Locate the cell with the specified text and output its [x, y] center coordinate. 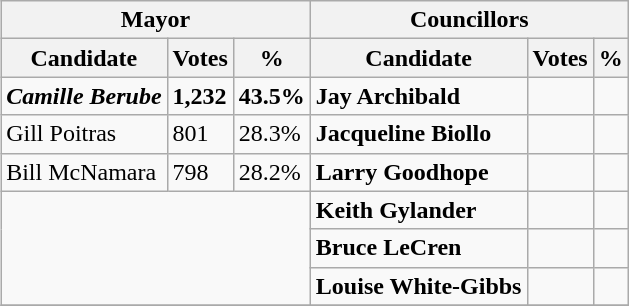
798 [200, 172]
Jacqueline Biollo [418, 134]
Gill Poitras [84, 134]
Louise White-Gibbs [418, 286]
Camille Berube [84, 96]
Jay Archibald [418, 96]
28.3% [272, 134]
43.5% [272, 96]
Keith Gylander [418, 210]
Bill McNamara [84, 172]
801 [200, 134]
Larry Goodhope [418, 172]
Councillors [469, 20]
1,232 [200, 96]
Mayor [156, 20]
28.2% [272, 172]
Bruce LeCren [418, 248]
